For the text-containing cell, return its midpoint in [x, y] coordinate format. 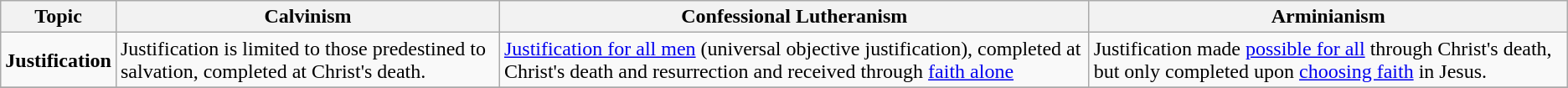
Confessional Lutheranism [794, 17]
Topic [59, 17]
Arminianism [1328, 17]
Calvinism [307, 17]
Justification is limited to those predestined to salvation, completed at Christ's death. [307, 60]
Justification made possible for all through Christ's death, but only completed upon choosing faith in Jesus. [1328, 60]
Justification [59, 60]
Justification for all men (universal objective justification), completed at Christ's death and resurrection and received through faith alone [794, 60]
